Pinpoint the cell where the given text exists, returning its [X, Y] midpoint coordinate. 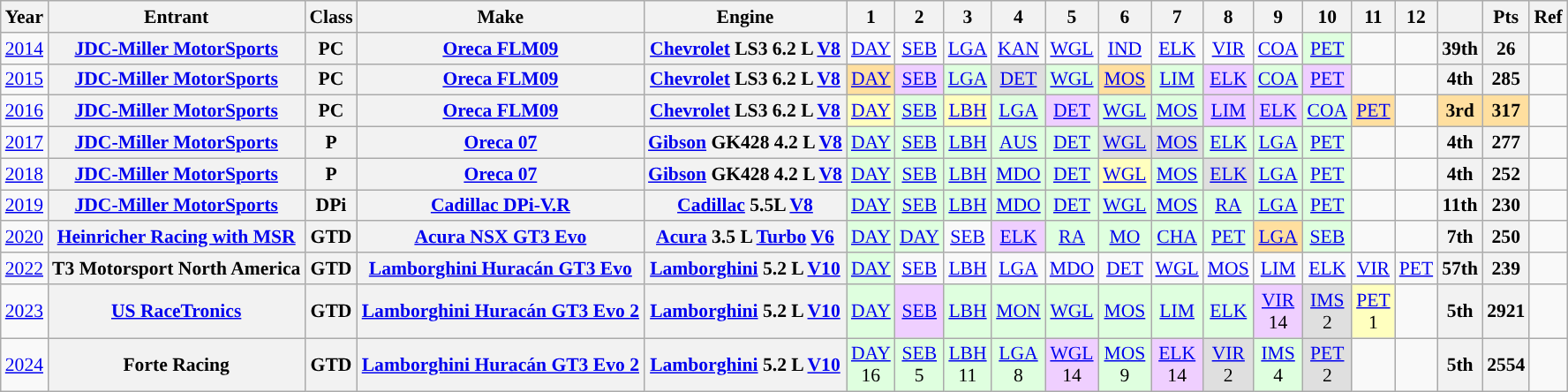
KAN [1019, 49]
230 [1506, 206]
2022 [25, 268]
10 [1327, 17]
MON [1019, 311]
5 [1072, 17]
US RaceTronics [177, 311]
2 [920, 17]
11 [1374, 17]
DAY16 [871, 366]
AUS [1019, 143]
3rd [1460, 111]
Acura 3.5 L Turbo V6 [745, 237]
1 [871, 17]
Cadillac DPi-V.R [501, 206]
Make [501, 17]
2015 [25, 79]
Heinricher Racing with MSR [177, 237]
9 [1278, 17]
57th [1460, 268]
PET1 [1374, 311]
239 [1506, 268]
2018 [25, 174]
ELK14 [1178, 366]
39th [1460, 49]
Cadillac 5.5L V8 [745, 206]
8 [1229, 17]
285 [1506, 79]
2023 [25, 311]
T3 Motorsport North America [177, 268]
DPi [330, 206]
317 [1506, 111]
VIR2 [1229, 366]
IND [1125, 49]
Entrant [177, 17]
2019 [25, 206]
IMS4 [1278, 366]
2014 [25, 49]
Acura NSX GT3 Evo [501, 237]
VIR14 [1278, 311]
2024 [25, 366]
LBH11 [968, 366]
6 [1125, 17]
LGA8 [1019, 366]
7 [1178, 17]
3 [968, 17]
2020 [25, 237]
MOS9 [1125, 366]
26 [1506, 49]
7th [1460, 237]
PET2 [1327, 366]
2554 [1506, 366]
11th [1460, 206]
2017 [25, 143]
277 [1506, 143]
Ref [1548, 17]
Lamborghini Huracán GT3 Evo [501, 268]
250 [1506, 237]
4 [1019, 17]
12 [1416, 17]
IMS2 [1327, 311]
CHA [1178, 237]
Year [25, 17]
MO [1125, 237]
2016 [25, 111]
2921 [1506, 311]
SEB5 [920, 366]
Pts [1506, 17]
Class [330, 17]
WGL14 [1072, 366]
Engine [745, 17]
Forte Racing [177, 366]
252 [1506, 174]
